Scan for the cell matching the given text and deliver its [X, Y] coordinate at center. 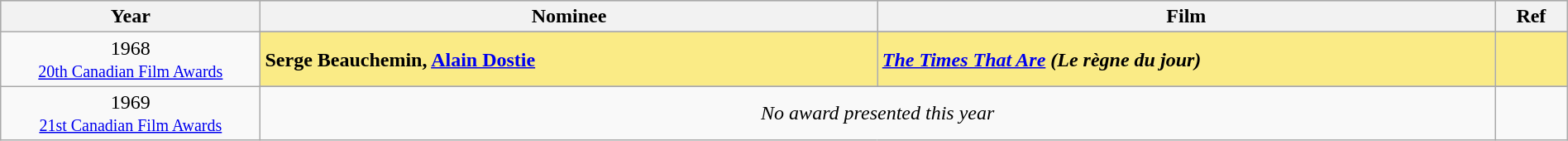
196820th Canadian Film Awards [131, 60]
Year [131, 17]
196921st Canadian Film Awards [131, 113]
Film [1186, 17]
Ref [1532, 17]
The Times That Are (Le règne du jour) [1186, 60]
Serge Beauchemin, Alain Dostie [569, 60]
No award presented this year [878, 113]
Nominee [569, 17]
